Provide the (x, y) coordinate of the cell's center where the given text is located.  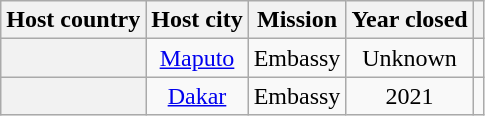
Host country (74, 20)
Year closed (410, 20)
2021 (410, 96)
Mission (297, 20)
Unknown (410, 58)
Host city (197, 20)
Maputo (197, 58)
Dakar (197, 96)
